Locate the cell with the specified text and output its [x, y] center coordinate. 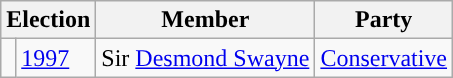
Conservative [384, 58]
Sir Desmond Swayne [206, 58]
Election [48, 20]
Party [384, 20]
1997 [56, 58]
Member [206, 20]
